Capture the cell that displays the provided text and extract its [X, Y] central coordinate. 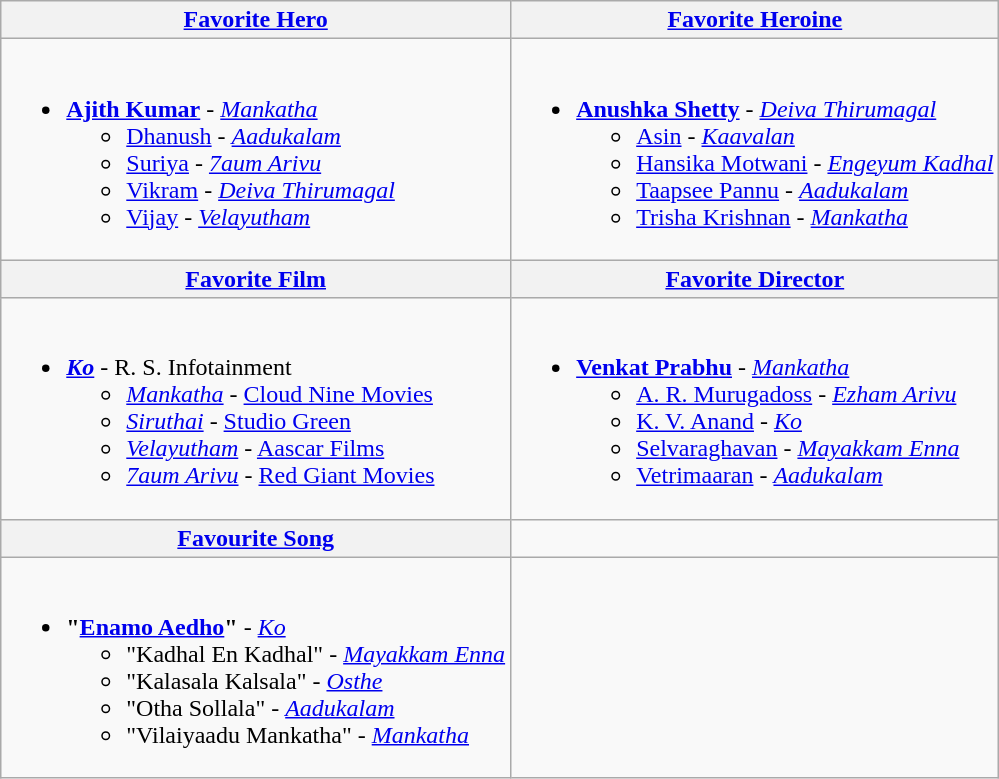
Ajith Kumar - MankathaDhanush - AadukalamSuriya - 7aum ArivuVikram - Deiva ThirumagalVijay - Velayutham [256, 150]
Ko - R. S. InfotainmentMankatha - Cloud Nine MoviesSiruthai - Studio GreenVelayutham - Aascar Films7aum Arivu - Red Giant Movies [256, 408]
Favourite Song [256, 538]
Anushka Shetty - Deiva ThirumagalAsin - KaavalanHansika Motwani - Engeyum KadhalTaapsee Pannu - AadukalamTrisha Krishnan - Mankatha [755, 150]
Favorite Hero [256, 20]
Favorite Film [256, 279]
Favorite Director [755, 279]
Venkat Prabhu - MankathaA. R. Murugadoss - Ezham ArivuK. V. Anand - KoSelvaraghavan - Mayakkam EnnaVetrimaaran - Aadukalam [755, 408]
Favorite Heroine [755, 20]
"Enamo Aedho" - Ko"Kadhal En Kadhal" - Mayakkam Enna"Kalasala Kalsala" - Osthe"Otha Sollala" - Aadukalam"Vilaiyaadu Mankatha" - Mankatha [256, 668]
